Pinpoint the cell where the given text exists, returning its (X, Y) midpoint coordinate. 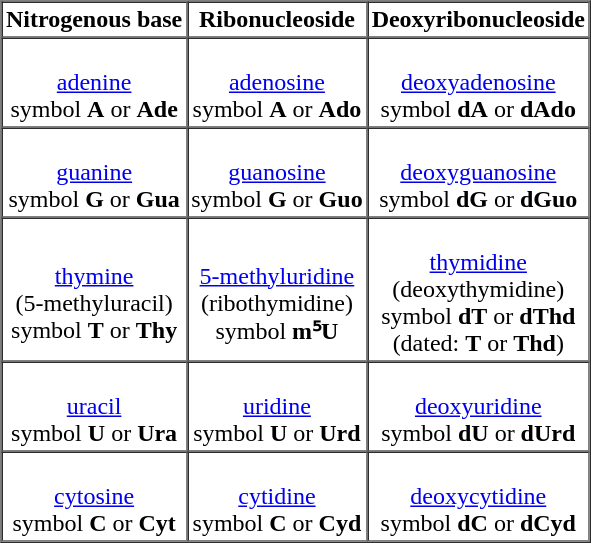
deoxyguanosinesymbol dG or dGuo (478, 173)
cytosinesymbol C or Cyt (94, 497)
uridinesymbol U or Urd (277, 407)
adenosinesymbol A or Ado (277, 83)
thymidine(deoxythymidine)symbol dT or dThd(dated: T or Thd) (478, 290)
deoxyadenosinesymbol dA or dAdo (478, 83)
thymine(5-methyluracil)symbol T or Thy (94, 290)
5-methyluridine(ribothymidine)symbol m⁵U (277, 290)
guanosinesymbol G or Guo (277, 173)
Deoxyribonucleoside (478, 20)
cytidinesymbol C or Cyd (277, 497)
deoxycytidinesymbol dC or dCyd (478, 497)
adeninesymbol A or Ade (94, 83)
deoxyuridinesymbol dU or dUrd (478, 407)
guaninesymbol G or Gua (94, 173)
Ribonucleoside (277, 20)
uracilsymbol U or Ura (94, 407)
Nitrogenous base (94, 20)
